Pinpoint the cell where the given text exists, returning its [x, y] midpoint coordinate. 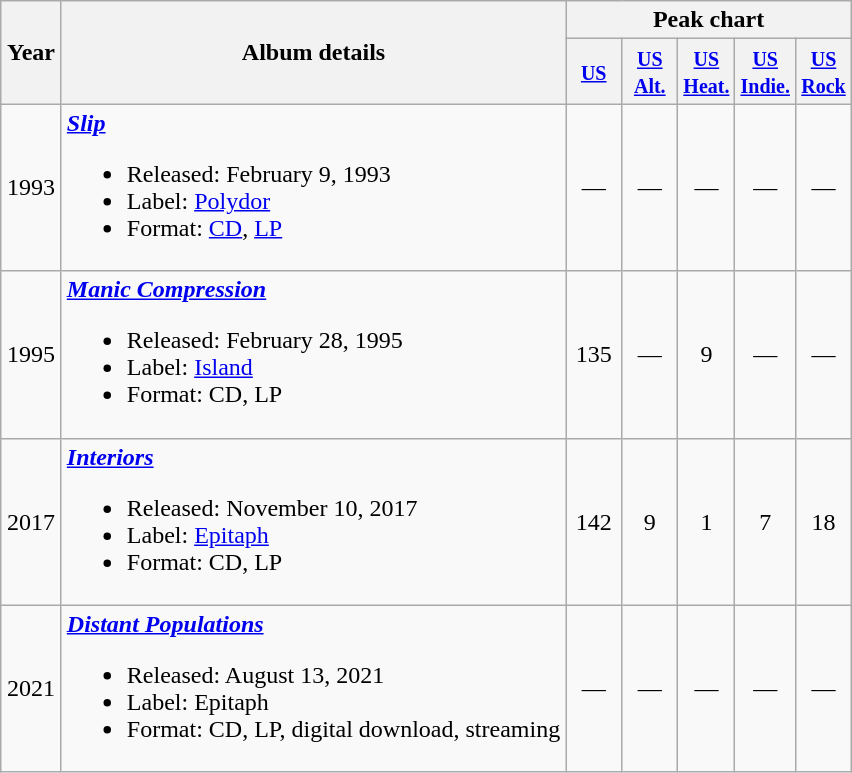
Manic CompressionReleased: February 28, 1995Label: IslandFormat: CD, LP [313, 354]
142 [594, 522]
1995 [32, 354]
1993 [32, 188]
US Alt. [650, 72]
SlipReleased: February 9, 1993Label: PolydorFormat: CD, LP [313, 188]
US Indie. [766, 72]
US Heat. [706, 72]
US Rock [823, 72]
2017 [32, 522]
InteriorsReleased: November 10, 2017Label: EpitaphFormat: CD, LP [313, 522]
135 [594, 354]
2021 [32, 688]
1 [706, 522]
Distant PopulationsReleased: August 13, 2021Label: EpitaphFormat: CD, LP, digital download, streaming [313, 688]
US [594, 72]
7 [766, 522]
Peak chart [709, 20]
Year [32, 52]
18 [823, 522]
Album details [313, 52]
